Return the [X, Y] coordinate for the center point of the cell that contains the specified text.  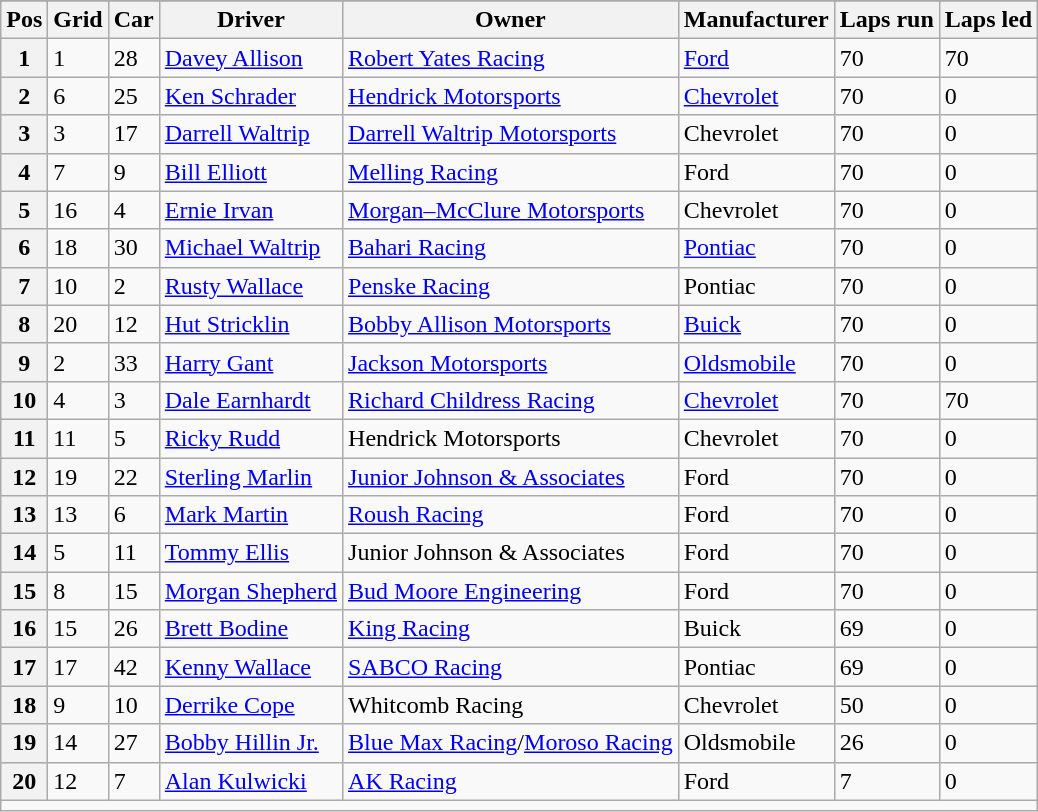
Alan Kulwicki [250, 781]
Manufacturer [756, 20]
Hut Stricklin [250, 324]
Darrell Waltrip [250, 134]
Laps led [988, 20]
Whitcomb Racing [511, 705]
Morgan–McClure Motorsports [511, 210]
Dale Earnhardt [250, 400]
30 [134, 248]
Brett Bodine [250, 629]
33 [134, 362]
AK Racing [511, 781]
28 [134, 58]
Ernie Irvan [250, 210]
Derrike Cope [250, 705]
Davey Allison [250, 58]
Roush Racing [511, 515]
Harry Gant [250, 362]
Morgan Shepherd [250, 591]
Robert Yates Racing [511, 58]
Grid [78, 20]
Darrell Waltrip Motorsports [511, 134]
22 [134, 477]
Car [134, 20]
50 [886, 705]
Rusty Wallace [250, 286]
Blue Max Racing/Moroso Racing [511, 743]
25 [134, 96]
Bill Elliott [250, 172]
Richard Childress Racing [511, 400]
Tommy Ellis [250, 553]
Pos [24, 20]
Bobby Allison Motorsports [511, 324]
Bud Moore Engineering [511, 591]
Jackson Motorsports [511, 362]
Kenny Wallace [250, 667]
Ricky Rudd [250, 438]
Driver [250, 20]
Sterling Marlin [250, 477]
Mark Martin [250, 515]
SABCO Racing [511, 667]
King Racing [511, 629]
Laps run [886, 20]
Owner [511, 20]
Ken Schrader [250, 96]
Bahari Racing [511, 248]
27 [134, 743]
Michael Waltrip [250, 248]
Melling Racing [511, 172]
Penske Racing [511, 286]
Bobby Hillin Jr. [250, 743]
42 [134, 667]
